Scan for the cell matching the given text and deliver its [X, Y] coordinate at center. 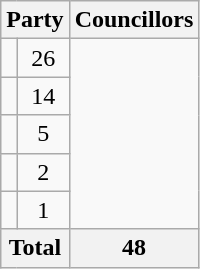
Councillors [134, 20]
14 [43, 96]
48 [134, 248]
Party [35, 20]
Total [35, 248]
26 [43, 58]
1 [43, 210]
5 [43, 134]
2 [43, 172]
